Detect which cell encompasses the target text, then output its [x, y] center coordinate. 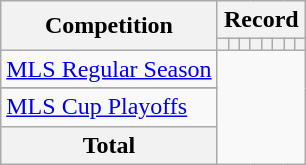
Record [261, 20]
MLS Regular Season [109, 69]
Total [109, 145]
MLS Cup Playoffs [109, 107]
Competition [109, 26]
